From the cell containing the given text, extract its center point as [x, y] coordinate. 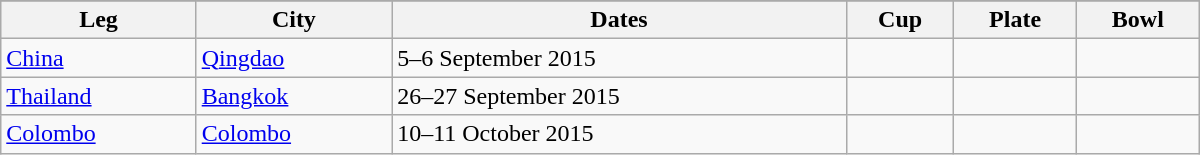
10–11 October 2015 [620, 134]
26–27 September 2015 [620, 96]
Qingdao [294, 58]
Thailand [98, 96]
Cup [900, 20]
Leg [98, 20]
Bangkok [294, 96]
Plate [1016, 20]
5–6 September 2015 [620, 58]
Dates [620, 20]
China [98, 58]
Bowl [1138, 20]
City [294, 20]
